Detect which cell encompasses the target text, then output its (x, y) center coordinate. 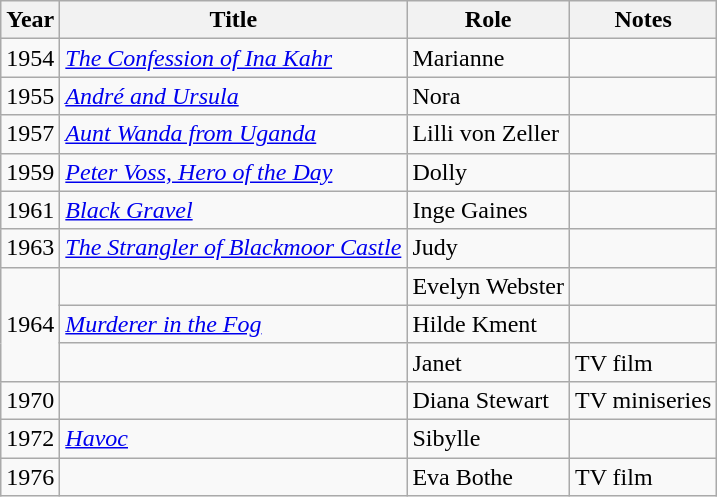
1954 (30, 58)
Hilde Kment (488, 324)
Marianne (488, 58)
Lilli von Zeller (488, 134)
Havoc (234, 438)
1964 (30, 324)
Notes (644, 20)
Janet (488, 362)
TV miniseries (644, 400)
Year (30, 20)
Sibylle (488, 438)
1961 (30, 210)
Peter Voss, Hero of the Day (234, 172)
Diana Stewart (488, 400)
Black Gravel (234, 210)
1963 (30, 248)
Title (234, 20)
1976 (30, 477)
Judy (488, 248)
Eva Bothe (488, 477)
The Confession of Ina Kahr (234, 58)
1959 (30, 172)
1972 (30, 438)
1957 (30, 134)
Aunt Wanda from Uganda (234, 134)
Role (488, 20)
Murderer in the Fog (234, 324)
1970 (30, 400)
Nora (488, 96)
1955 (30, 96)
Dolly (488, 172)
André and Ursula (234, 96)
Evelyn Webster (488, 286)
Inge Gaines (488, 210)
The Strangler of Blackmoor Castle (234, 248)
